Return the (x, y) coordinate for the center point of the cell that contains the specified text.  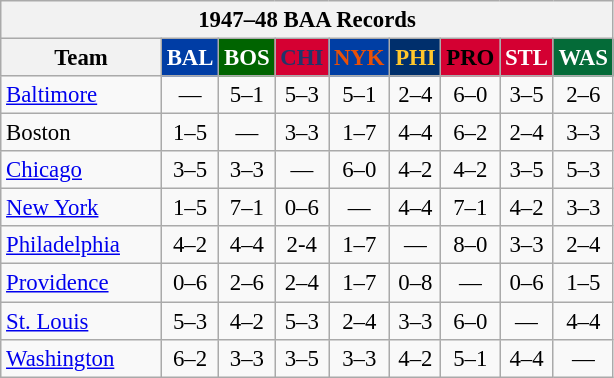
Chicago (82, 170)
PHI (416, 58)
8–0 (470, 245)
New York (82, 208)
2-4 (302, 245)
Washington (82, 358)
CHI (302, 58)
BOS (247, 58)
0–8 (416, 283)
Baltimore (82, 95)
BAL (190, 58)
STL (527, 58)
Boston (82, 133)
1947–48 BAA Records (308, 20)
PRO (470, 58)
WAS (583, 58)
NYK (360, 58)
Team (82, 58)
Philadelphia (82, 245)
Providence (82, 283)
St. Louis (82, 321)
